Pinpoint the cell where the given text exists, returning its (x, y) midpoint coordinate. 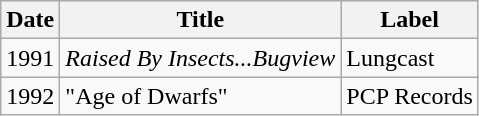
1992 (30, 96)
Date (30, 20)
Title (200, 20)
PCP Records (410, 96)
1991 (30, 58)
Lungcast (410, 58)
Label (410, 20)
"Age of Dwarfs" (200, 96)
Raised By Insects...Bugview (200, 58)
